Identify which cell holds the provided text, then report its (x, y) central coordinate. 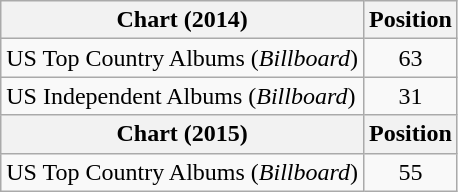
55 (411, 172)
Chart (2015) (182, 134)
US Independent Albums (Billboard) (182, 96)
31 (411, 96)
63 (411, 58)
Chart (2014) (182, 20)
